Determine the [x, y] coordinate at the center of the cell enclosing the given text.  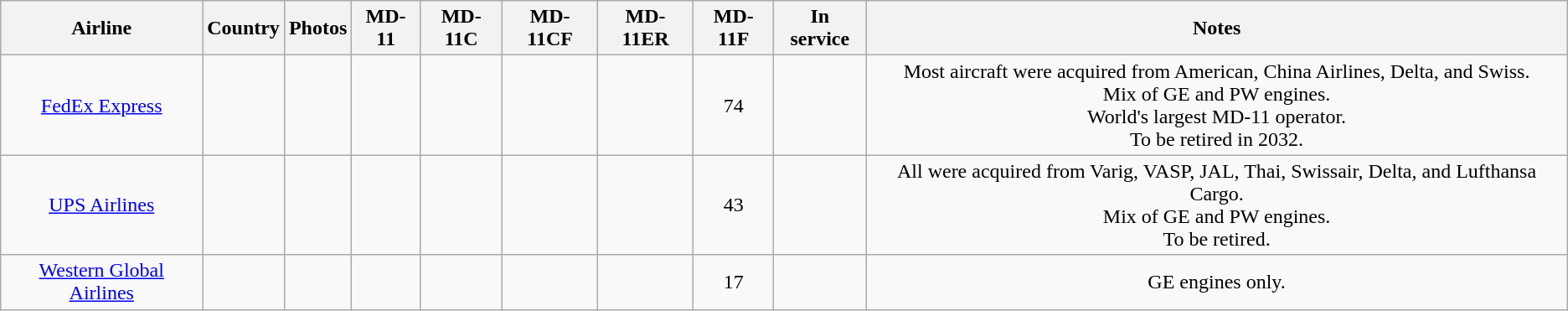
FedEx Express [102, 106]
All were acquired from Varig, VASP, JAL, Thai, Swissair, Delta, and Lufthansa Cargo.Mix of GE and PW engines.To be retired. [1216, 205]
MD-11F [734, 29]
MD-11 [385, 29]
43 [734, 205]
UPS Airlines [102, 205]
74 [734, 106]
Photos [317, 29]
GE engines only. [1216, 282]
MD-11C [461, 29]
In service [820, 29]
Country [244, 29]
Airline [102, 29]
Western Global Airlines [102, 282]
MD-11CF [549, 29]
Notes [1216, 29]
17 [734, 282]
MD-11ER [645, 29]
